For the text-containing cell, return its midpoint in [x, y] coordinate format. 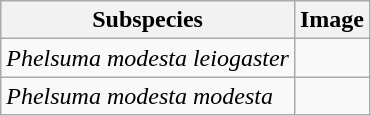
Phelsuma modesta leiogaster [148, 58]
Phelsuma modesta modesta [148, 96]
Subspecies [148, 20]
Image [332, 20]
